Output the [X, Y] coordinate of the center of the cell containing the given text.  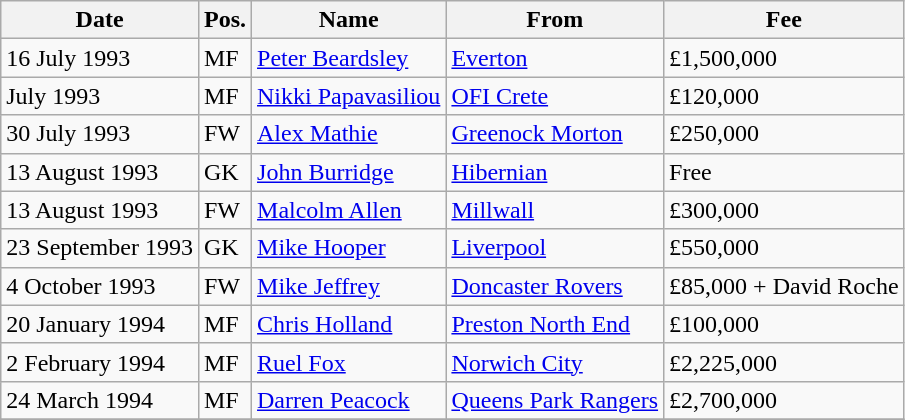
Queens Park Rangers [555, 400]
Free [784, 172]
£120,000 [784, 96]
£85,000 + David Roche [784, 286]
Name [349, 20]
16 July 1993 [100, 58]
30 July 1993 [100, 134]
Preston North End [555, 324]
24 March 1994 [100, 400]
Ruel Fox [349, 362]
OFI Crete [555, 96]
23 September 1993 [100, 248]
July 1993 [100, 96]
Alex Mathie [349, 134]
Darren Peacock [349, 400]
£100,000 [784, 324]
Mike Jeffrey [349, 286]
Malcolm Allen [349, 210]
Greenock Morton [555, 134]
Pos. [224, 20]
John Burridge [349, 172]
Doncaster Rovers [555, 286]
£300,000 [784, 210]
Mike Hooper [349, 248]
Peter Beardsley [349, 58]
Millwall [555, 210]
£2,700,000 [784, 400]
Nikki Papavasiliou [349, 96]
Everton [555, 58]
£550,000 [784, 248]
2 February 1994 [100, 362]
£1,500,000 [784, 58]
From [555, 20]
4 October 1993 [100, 286]
£250,000 [784, 134]
Norwich City [555, 362]
Fee [784, 20]
20 January 1994 [100, 324]
Date [100, 20]
Liverpool [555, 248]
£2,225,000 [784, 362]
Chris Holland [349, 324]
Hibernian [555, 172]
